Provide the [x, y] coordinate of the cell's center where the given text is located.  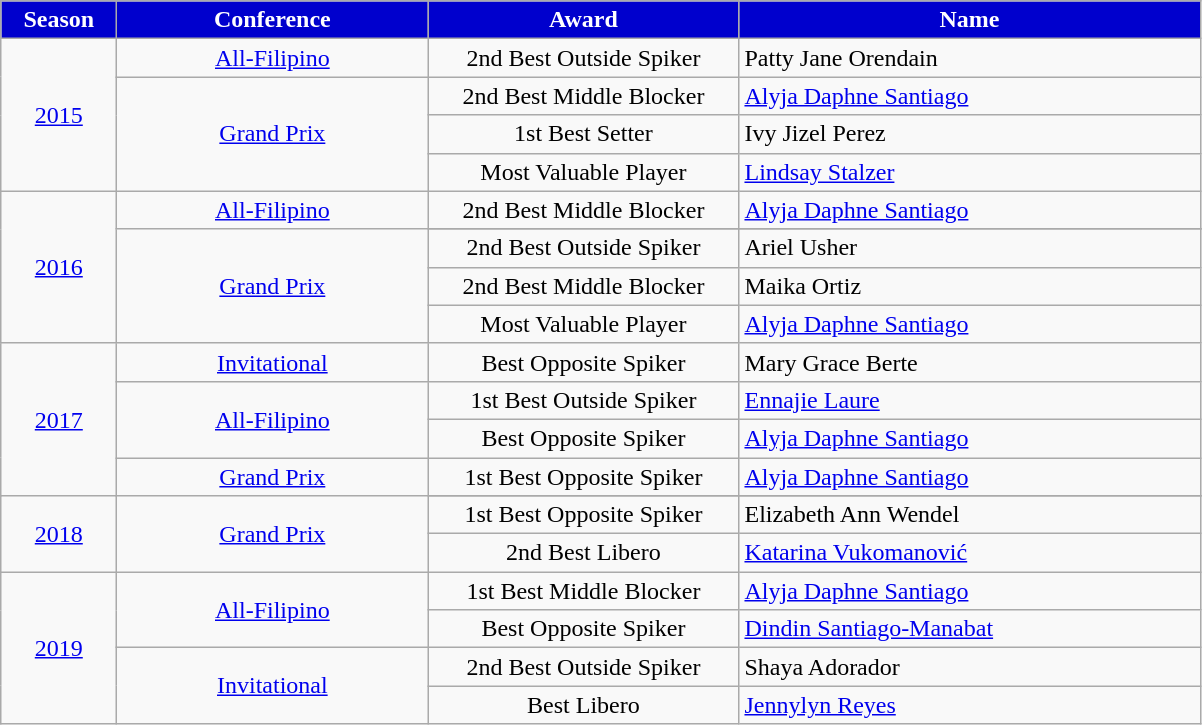
Season [59, 20]
Shaya Adorador [970, 667]
2019 [59, 648]
Award [584, 20]
Patty Jane Orendain [970, 58]
Best Libero [584, 705]
2018 [59, 534]
Name [970, 20]
Jennylyn Reyes [970, 705]
2016 [59, 267]
Maika Ortiz [970, 286]
Conference [272, 20]
Ivy Jizel Perez [970, 134]
Elizabeth Ann Wendel [970, 515]
Ennajie Laure [970, 400]
2nd Best Libero [584, 553]
1st Best Outside Spiker [584, 400]
Katarina Vukomanović [970, 553]
Mary Grace Berte [970, 362]
Ariel Usher [970, 248]
Dindin Santiago-Manabat [970, 629]
1st Best Setter [584, 134]
Lindsay Stalzer [970, 172]
2017 [59, 419]
1st Best Middle Blocker [584, 591]
2015 [59, 115]
